Locate the cell with the specified text and output its (x, y) center coordinate. 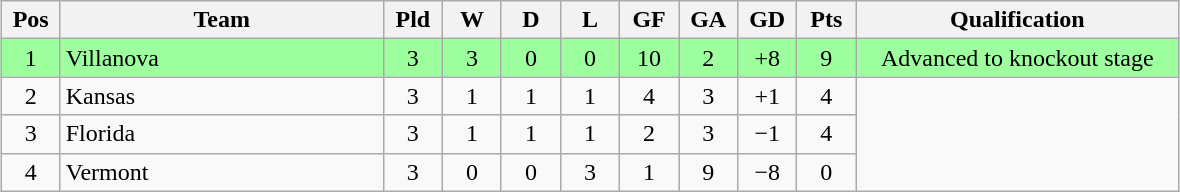
GD (768, 20)
Team (222, 20)
Qualification (1018, 20)
D (530, 20)
Florida (222, 134)
GF (650, 20)
+1 (768, 96)
+8 (768, 58)
Pts (826, 20)
GA (708, 20)
−8 (768, 172)
W (472, 20)
Villanova (222, 58)
Vermont (222, 172)
Pld (412, 20)
−1 (768, 134)
Kansas (222, 96)
Pos (30, 20)
10 (650, 58)
L (590, 20)
Advanced to knockout stage (1018, 58)
